Find where the given text appears and provide that cell's center as (X, Y) coordinate. 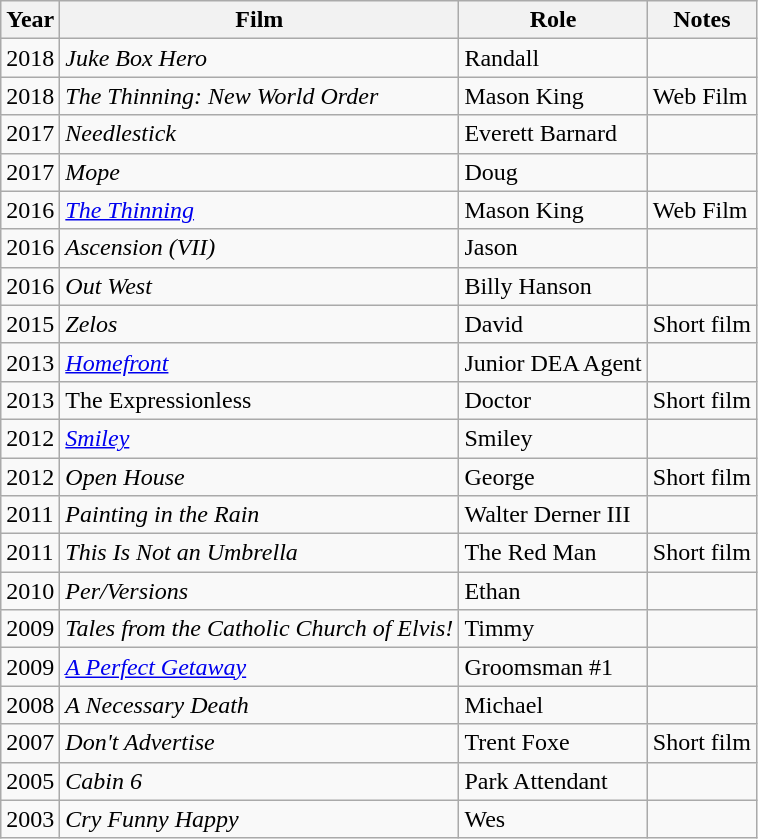
Out West (260, 286)
The Thinning: New World Order (260, 96)
Film (260, 20)
Per/Versions (260, 591)
Painting in the Rain (260, 515)
Tales from the Catholic Church of Elvis! (260, 629)
Year (30, 20)
The Expressionless (260, 400)
A Necessary Death (260, 705)
Wes (553, 819)
Notes (702, 20)
2007 (30, 743)
Doctor (553, 400)
2003 (30, 819)
Timmy (553, 629)
Michael (553, 705)
Don't Advertise (260, 743)
The Red Man (553, 553)
Zelos (260, 324)
Everett Barnard (553, 134)
Groomsman #1 (553, 667)
2008 (30, 705)
Ethan (553, 591)
Cry Funny Happy (260, 819)
Jason (553, 248)
David (553, 324)
2015 (30, 324)
George (553, 477)
Ascension (VII) (260, 248)
A Perfect Getaway (260, 667)
Juke Box Hero (260, 58)
Doug (553, 172)
The Thinning (260, 210)
Role (553, 20)
Junior DEA Agent (553, 362)
Open House (260, 477)
2005 (30, 781)
Walter Derner III (553, 515)
Homefront (260, 362)
Randall (553, 58)
Trent Foxe (553, 743)
Park Attendant (553, 781)
Billy Hanson (553, 286)
This Is Not an Umbrella (260, 553)
Needlestick (260, 134)
Cabin 6 (260, 781)
2010 (30, 591)
Mope (260, 172)
